Extract the [X, Y] coordinate from the center of the cell holding the provided text.  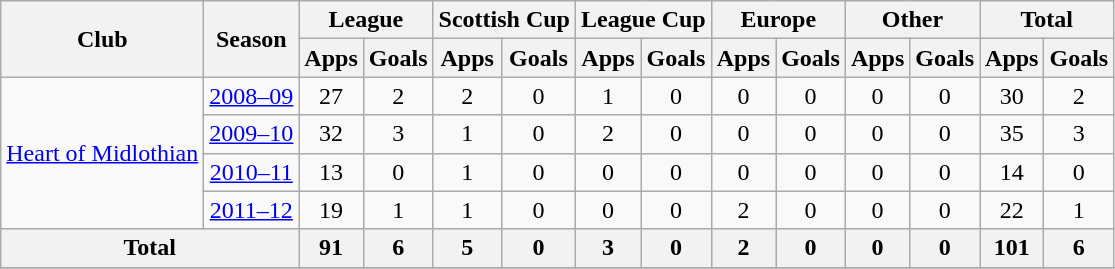
27 [331, 96]
2010–11 [252, 172]
Scottish Cup [504, 20]
Season [252, 39]
30 [1012, 96]
Europe [778, 20]
League [366, 20]
Club [102, 39]
2009–10 [252, 134]
14 [1012, 172]
2008–09 [252, 96]
5 [467, 248]
League Cup [643, 20]
101 [1012, 248]
2011–12 [252, 210]
91 [331, 248]
13 [331, 172]
32 [331, 134]
Other [912, 20]
Heart of Midlothian [102, 153]
19 [331, 210]
22 [1012, 210]
35 [1012, 134]
